Identify which cell holds the provided text, then report its (x, y) central coordinate. 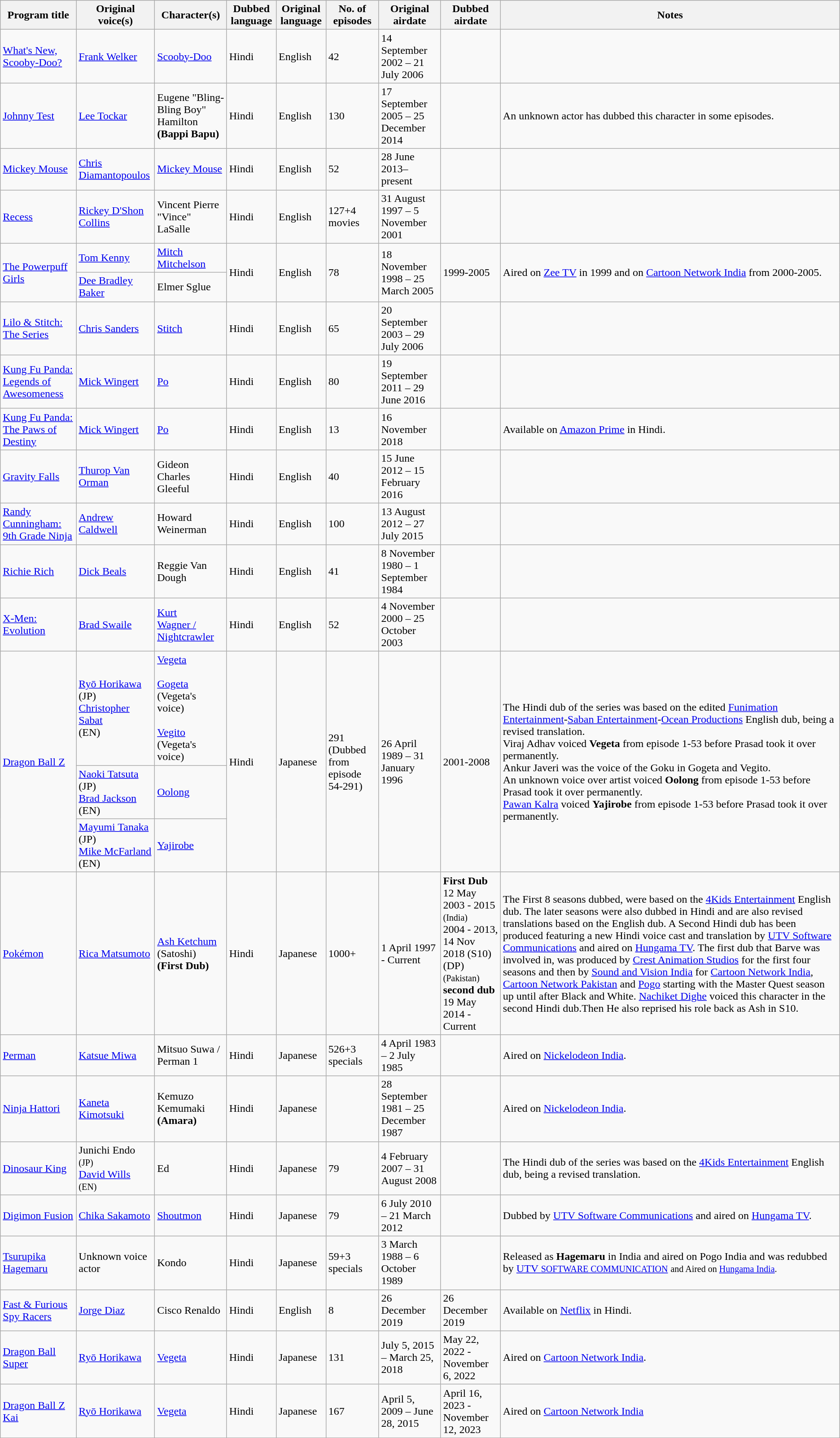
First Dub 12 May 2003 - 2015(India)2004 - 2013,14 Nov 2018 (S10) (DP)(Pakistan) second dub 19 May 2014 - Current (470, 953)
Kemuzo Kemumaki (Amara) (191, 1109)
No. of episodes (352, 15)
Ash Ketchum (Satoshi) (First Dub) (191, 953)
15 June 2012 – 15 February 2016 (410, 476)
Ninja Hattori (39, 1109)
65 (352, 328)
31 August 1997 – 5 November 2001 (410, 216)
Naoki Tatsuta(JP)Brad Jackson(EN) (116, 792)
What's New, Scooby-Doo? (39, 57)
Mitch Mitchelson (191, 258)
Vincent Pierre "Vince" LaSalle (191, 216)
1 April 1997 - Current (410, 953)
Dick Beals (116, 572)
Dinosaur King (39, 1168)
Available on Amazon Prime in Hindi. (670, 429)
Character(s) (191, 15)
Dragon Ball Z Kai (39, 1411)
Unknown voice actor (116, 1263)
41 (352, 572)
6 July 2010 – 21 March 2012 (410, 1215)
Dee Bradley Baker (116, 287)
Released as Hagemaru in India and aired on Pogo India and was redubbed by UTV SOFTWARE COMMUNICATION and Aired on Hungama India. (670, 1263)
100 (352, 524)
X-Men: Evolution (39, 625)
17 September 2005 – 25 December 2014 (410, 116)
Kung Fu Panda: Legends of Awesomeness (39, 381)
Notes (670, 15)
April 5, 2009 – June 28, 2015 (410, 1411)
Original voice(s) (116, 15)
Rickey D'Shon Collins (116, 216)
130 (352, 116)
Yajirobe (191, 845)
Tom Kenny (116, 258)
14 September 2002 – 21 July 2006 (410, 57)
Ryō Horikawa(JP)Christopher Sabat(EN) (116, 708)
Scooby-Doo (191, 57)
Johnny Test (39, 116)
28 September 1981 – 25 December 1987 (410, 1109)
4 February 2007 – 31 August 2008 (410, 1168)
An unknown actor has dubbed this character in some episodes. (670, 116)
Frank Welker (116, 57)
1999-2005 (470, 272)
Tsurupika Hagemaru (39, 1263)
26 April 1989 – 31 January 1996 (410, 762)
8 (352, 1310)
The Hindi dub of the series was based on the 4Kids Entertainment English dub, being a revised translation. (670, 1168)
Recess (39, 216)
Kondo (191, 1263)
Andrew Caldwell (116, 524)
Aired on Cartoon Network India (670, 1411)
Fast & Furious Spy Racers (39, 1310)
Aired on Zee TV in 1999 and on Cartoon Network India from 2000-2005. (670, 272)
13 (352, 429)
127+4 movies (352, 216)
1000+ (352, 953)
Cisco Renaldo (191, 1310)
May 22, 2022 - November 6, 2022 (470, 1358)
19 September 2011 – 29 June 2016 (410, 381)
Perman (39, 1055)
80 (352, 381)
Richie Rich (39, 572)
Kaneta Kimotsuki (116, 1109)
16 November 2018 (410, 429)
Original language (301, 15)
July 5, 2015 – March 25, 2018 (410, 1358)
4 April 1983 – 2 July 1985 (410, 1055)
Dragon Ball Z (39, 762)
Reggie Van Dough (191, 572)
Dubbed airdate (470, 15)
VegetaGogeta(Vegeta's voice)Vegito(Vegeta's voice) (191, 708)
Shoutmon (191, 1215)
8 November 1980 – 1 September 1984 (410, 572)
Oolong (191, 792)
Ed (191, 1168)
Mayumi Tanaka(JP)Mike McFarland(EN) (116, 845)
28 June 2013–present (410, 169)
Mitsuo Suwa / Perman 1 (191, 1055)
4 November 2000 – 25 October 2003 (410, 625)
Available on Netflix in Hindi. (670, 1310)
Eugene "Bling-Bling Boy" Hamilton (Bappi Bapu) (191, 116)
Junichi Endo (JP) David Wills (EN) (116, 1168)
42 (352, 57)
Program title (39, 15)
Original airdate (410, 15)
Randy Cunningham: 9th Grade Ninja (39, 524)
Chris Sanders (116, 328)
40 (352, 476)
Gravity Falls (39, 476)
Lee Tockar (116, 116)
Kung Fu Panda: The Paws of Destiny (39, 429)
3 March 1988 – 6 October 1989 (410, 1263)
Elmer Sglue (191, 287)
Chris Diamantopoulos (116, 169)
Aired on Cartoon Network India. (670, 1358)
Lilo & Stitch: The Series (39, 328)
78 (352, 272)
13 August 2012 – 27 July 2015 (410, 524)
Dragon Ball Super (39, 1358)
Jorge Diaz (116, 1310)
Brad Swaile (116, 625)
Katsue Miwa (116, 1055)
The Powerpuff Girls (39, 272)
Thurop Van Orman (116, 476)
Pokémon (39, 953)
Chika Sakamoto (116, 1215)
18 November 1998 – 25 March 2005 (410, 272)
Howard Weinerman (191, 524)
2001-2008 (470, 762)
Stitch (191, 328)
167 (352, 1411)
Kurt Wagner / Nightcrawler (191, 625)
20 September 2003 – 29 July 2006 (410, 328)
526+3 specials (352, 1055)
131 (352, 1358)
Digimon Fusion (39, 1215)
April 16, 2023 - November 12, 2023 (470, 1411)
291 (Dubbed from episode 54-291) (352, 762)
Rica Matsumoto (116, 953)
59+3 specials (352, 1263)
Dubbed by UTV Software Communications and aired on Hungama TV. (670, 1215)
Gideon Charles Gleeful (191, 476)
Dubbed language (251, 15)
